For the text-containing cell, return its midpoint in [x, y] coordinate format. 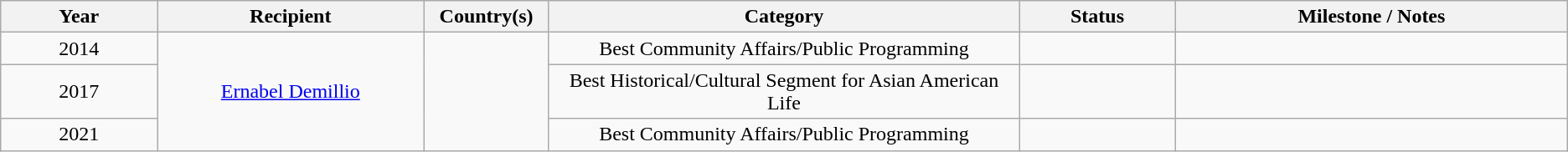
Status [1097, 17]
Category [784, 17]
2021 [79, 134]
2014 [79, 48]
Milestone / Notes [1372, 17]
Recipient [291, 17]
Year [79, 17]
2017 [79, 92]
Best Historical/Cultural Segment for Asian American Life [784, 92]
Country(s) [487, 17]
Ernabel Demillio [291, 92]
